Detect which cell encompasses the target text, then output its (x, y) center coordinate. 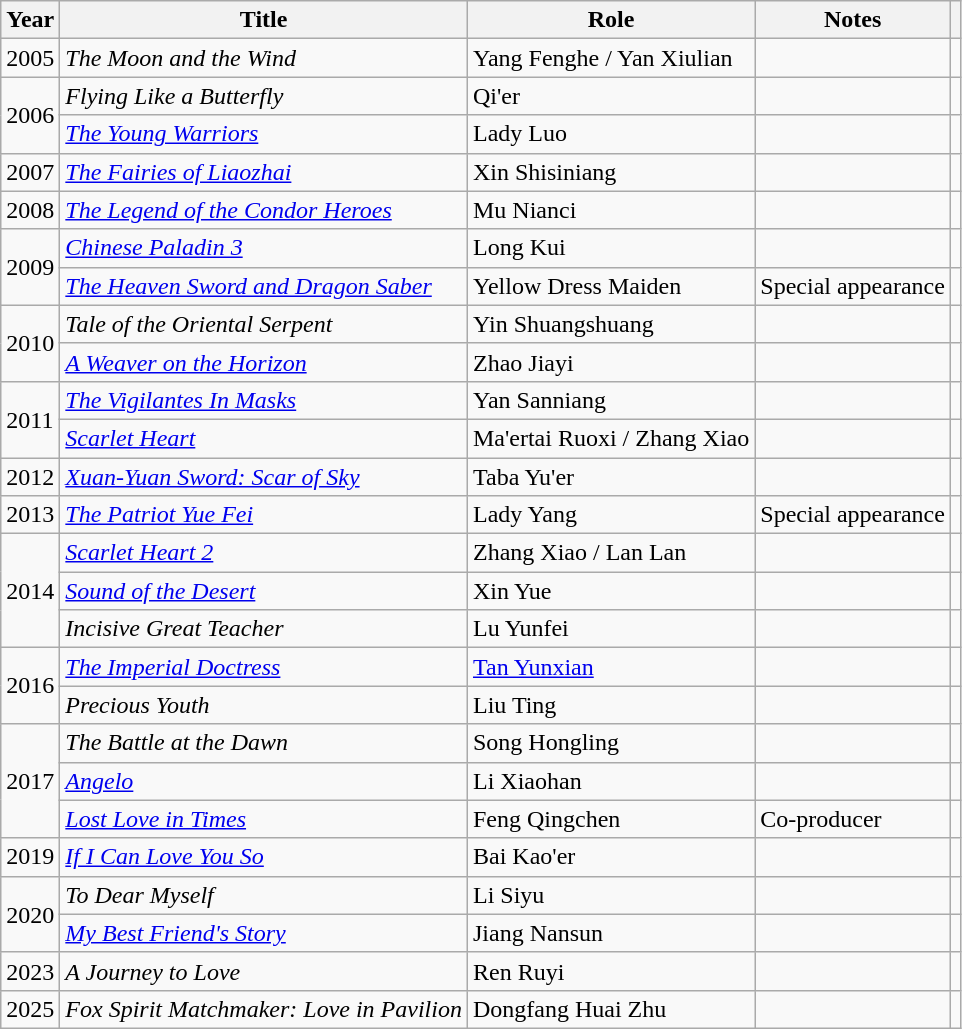
Mu Nianci (610, 210)
2005 (30, 58)
Xin Shisiniang (610, 172)
Scarlet Heart 2 (264, 553)
The Imperial Doctress (264, 667)
Role (610, 20)
Scarlet Heart (264, 438)
Year (30, 20)
Chinese Paladin 3 (264, 248)
Feng Qingchen (610, 819)
Tan Yunxian (610, 667)
A Journey to Love (264, 971)
2014 (30, 591)
The Legend of the Condor Heroes (264, 210)
Flying Like a Butterfly (264, 96)
Lu Yunfei (610, 629)
Liu Ting (610, 705)
2023 (30, 971)
Yin Shuangshuang (610, 324)
2025 (30, 1009)
Fox Spirit Matchmaker: Love in Pavilion (264, 1009)
If I Can Love You So (264, 857)
Bai Kao'er (610, 857)
2006 (30, 115)
Co-producer (853, 819)
Yellow Dress Maiden (610, 286)
Lost Love in Times (264, 819)
Ren Ruyi (610, 971)
The Moon and the Wind (264, 58)
A Weaver on the Horizon (264, 362)
Xuan-Yuan Sword: Scar of Sky (264, 477)
The Heaven Sword and Dragon Saber (264, 286)
Angelo (264, 781)
Notes (853, 20)
Li Siyu (610, 895)
Song Hongling (610, 743)
Zhang Xiao / Lan Lan (610, 553)
Incisive Great Teacher (264, 629)
Qi'er (610, 96)
Dongfang Huai Zhu (610, 1009)
Lady Yang (610, 515)
2012 (30, 477)
2010 (30, 343)
Precious Youth (264, 705)
Li Xiaohan (610, 781)
2020 (30, 914)
2011 (30, 419)
Jiang Nansun (610, 933)
My Best Friend's Story (264, 933)
Tale of the Oriental Serpent (264, 324)
To Dear Myself (264, 895)
The Battle at the Dawn (264, 743)
2017 (30, 781)
2008 (30, 210)
2007 (30, 172)
The Fairies of Liaozhai (264, 172)
2013 (30, 515)
Title (264, 20)
2016 (30, 686)
2019 (30, 857)
Zhao Jiayi (610, 362)
The Vigilantes In Masks (264, 400)
Xin Yue (610, 591)
Long Kui (610, 248)
The Patriot Yue Fei (264, 515)
Taba Yu'er (610, 477)
The Young Warriors (264, 134)
Sound of the Desert (264, 591)
2009 (30, 267)
Lady Luo (610, 134)
Yang Fenghe / Yan Xiulian (610, 58)
Yan Sanniang (610, 400)
Ma'ertai Ruoxi / Zhang Xiao (610, 438)
